Identify which cell holds the provided text, then report its (x, y) central coordinate. 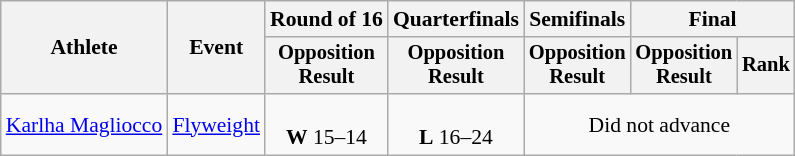
W 15–14 (326, 124)
Semifinals (578, 19)
Rank (766, 66)
Did not advance (660, 124)
Final (713, 19)
Athlete (84, 48)
Karlha Magliocco (84, 124)
L 16–24 (456, 124)
Quarterfinals (456, 19)
Round of 16 (326, 19)
Flyweight (216, 124)
Event (216, 48)
